Provide the (X, Y) coordinate of the cell's center where the given text is located.  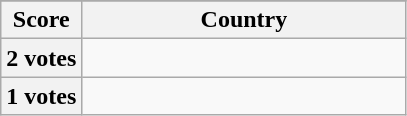
Score (42, 20)
2 votes (42, 58)
1 votes (42, 96)
Country (244, 20)
